Scan for the cell matching the given text and deliver its [X, Y] coordinate at center. 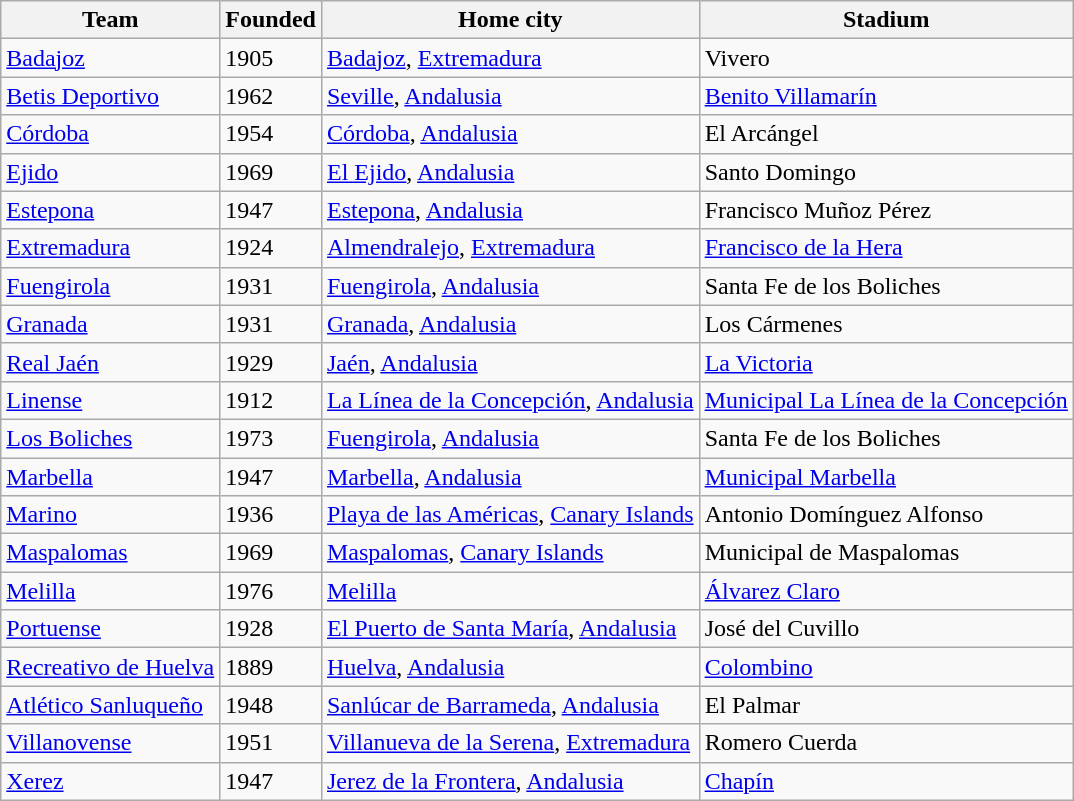
Villanovense [110, 743]
Colombino [886, 667]
Córdoba, Andalusia [510, 134]
Jaén, Andalusia [510, 362]
Xerez [110, 781]
Benito Villamarín [886, 96]
Recreativo de Huelva [110, 667]
Francisco Muñoz Pérez [886, 210]
Vivero [886, 58]
Seville, Andalusia [510, 96]
Betis Deportivo [110, 96]
Maspalomas [110, 553]
Ejido [110, 172]
Team [110, 20]
Playa de las Américas, Canary Islands [510, 515]
Linense [110, 400]
Villanueva de la Serena, Extremadura [510, 743]
Founded [271, 20]
Los Boliches [110, 438]
Atlético Sanluqueño [110, 705]
1948 [271, 705]
1905 [271, 58]
1954 [271, 134]
Estepona, Andalusia [510, 210]
Estepona [110, 210]
Romero Cuerda [886, 743]
Marbella, Andalusia [510, 477]
Chapín [886, 781]
1973 [271, 438]
Extremadura [110, 248]
El Palmar [886, 705]
Sanlúcar de Barrameda, Andalusia [510, 705]
Granada [110, 324]
La Victoria [886, 362]
El Ejido, Andalusia [510, 172]
1976 [271, 591]
1929 [271, 362]
Fuengirola [110, 286]
Francisco de la Hera [886, 248]
Real Jaén [110, 362]
Córdoba [110, 134]
José del Cuvillo [886, 629]
1928 [271, 629]
Maspalomas, Canary Islands [510, 553]
1951 [271, 743]
La Línea de la Concepción, Andalusia [510, 400]
Álvarez Claro [886, 591]
Portuense [110, 629]
Santo Domingo [886, 172]
Municipal de Maspalomas [886, 553]
1962 [271, 96]
Badajoz [110, 58]
Marino [110, 515]
Los Cármenes [886, 324]
El Arcángel [886, 134]
Antonio Domínguez Alfonso [886, 515]
Badajoz, Extremadura [510, 58]
Jerez de la Frontera, Andalusia [510, 781]
1936 [271, 515]
1912 [271, 400]
1889 [271, 667]
Almendralejo, Extremadura [510, 248]
Stadium [886, 20]
El Puerto de Santa María, Andalusia [510, 629]
Granada, Andalusia [510, 324]
Home city [510, 20]
1924 [271, 248]
Marbella [110, 477]
Huelva, Andalusia [510, 667]
Municipal Marbella [886, 477]
Municipal La Línea de la Concepción [886, 400]
